Detect which cell encompasses the target text, then output its (x, y) center coordinate. 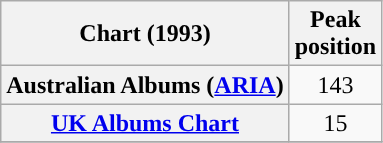
UK Albums Chart (145, 123)
15 (335, 123)
Peakposition (335, 34)
Chart (1993) (145, 34)
Australian Albums (ARIA) (145, 85)
143 (335, 85)
